Locate the cell with the specified text and output its (X, Y) center coordinate. 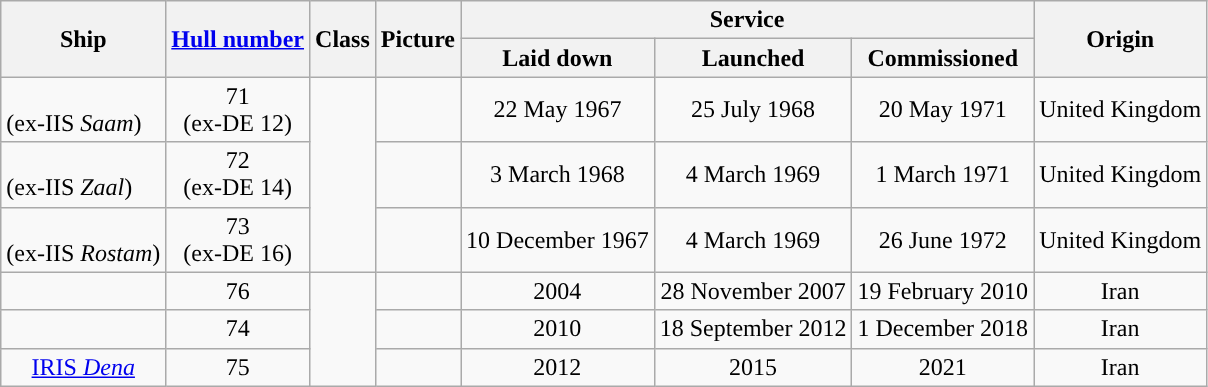
Service (748, 20)
2012 (558, 367)
1 December 2018 (943, 329)
Class (343, 39)
2010 (558, 329)
Origin (1120, 39)
25 July 1968 (753, 110)
1 March 1971 (943, 174)
2004 (558, 291)
72(ex-DE 14) (238, 174)
20 May 1971 (943, 110)
3 March 1968 (558, 174)
19 February 2010 (943, 291)
Ship (84, 39)
2015 (753, 367)
26 June 1972 (943, 240)
Commissioned (943, 58)
Launched (753, 58)
73(ex-DE 16) (238, 240)
76 (238, 291)
(ex-IIS Saam) (84, 110)
IRIS Dena (84, 367)
71(ex-DE 12) (238, 110)
10 December 1967 (558, 240)
75 (238, 367)
Laid down (558, 58)
28 November 2007 (753, 291)
Hull number (238, 39)
74 (238, 329)
18 September 2012 (753, 329)
22 May 1967 (558, 110)
(ex-IIS Zaal) (84, 174)
Picture (418, 39)
(ex-IIS Rostam) (84, 240)
2021 (943, 367)
